Return the (X, Y) coordinate for the center point of the cell that contains the specified text.  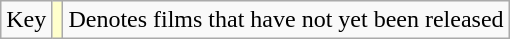
Denotes films that have not yet been released (286, 20)
Key (26, 20)
